Capture the cell that displays the provided text and extract its [X, Y] central coordinate. 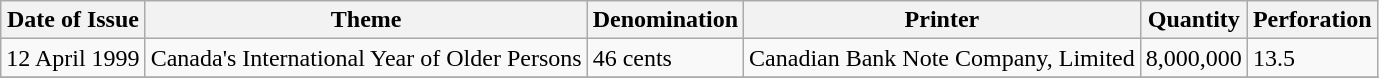
13.5 [1312, 58]
Theme [366, 20]
Denomination [665, 20]
Canada's International Year of Older Persons [366, 58]
Quantity [1194, 20]
8,000,000 [1194, 58]
46 cents [665, 58]
Canadian Bank Note Company, Limited [942, 58]
Perforation [1312, 20]
Date of Issue [73, 20]
12 April 1999 [73, 58]
Printer [942, 20]
